For the text-containing cell, return its midpoint in (X, Y) coordinate format. 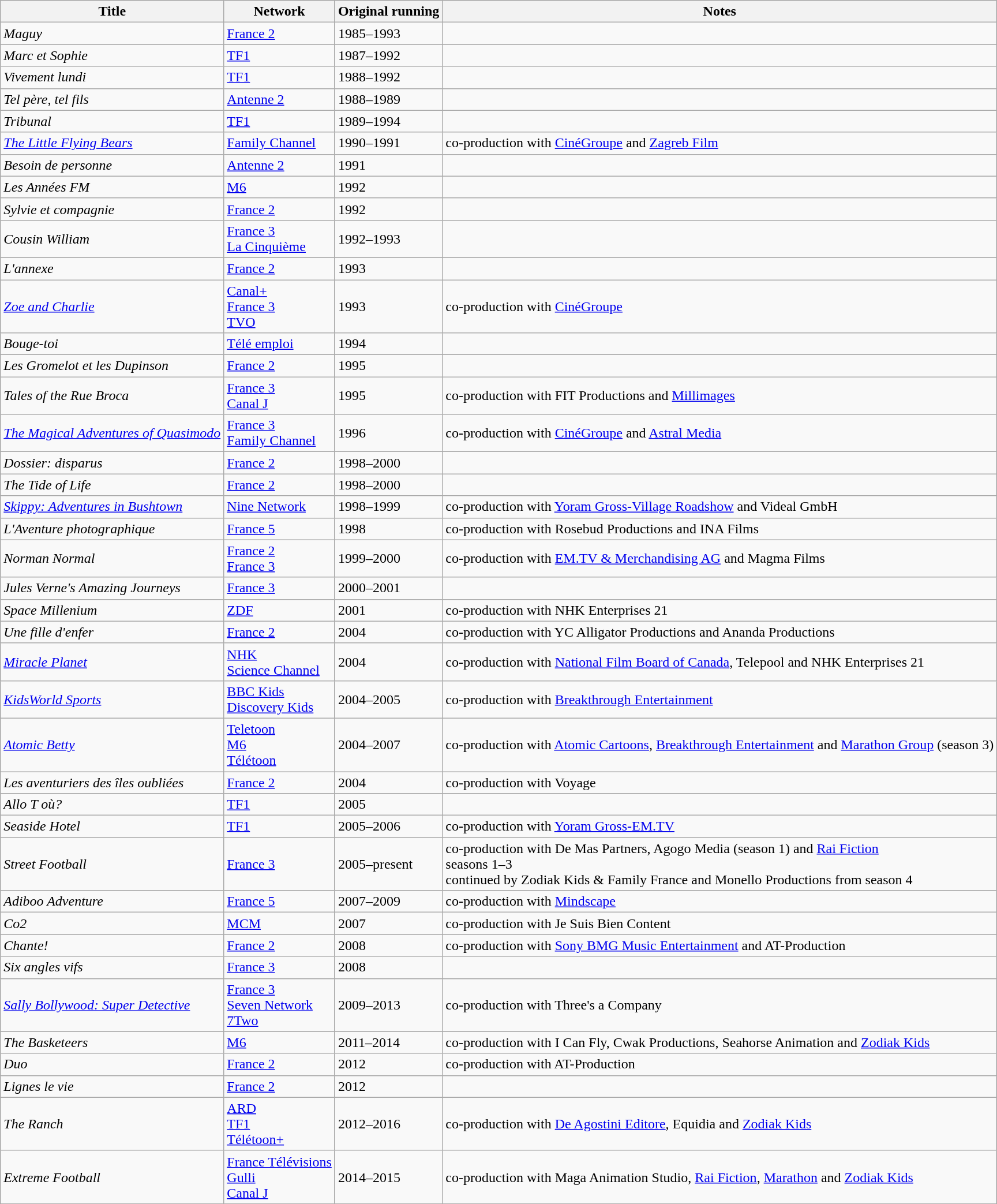
co-production with Sony BMG Music Entertainment and AT-Production (720, 945)
France TélévisionsGulliCanal J (279, 1177)
co-production with I Can Fly, Cwak Productions, Seahorse Animation and Zodiak Kids (720, 1042)
L'Aventure photographique (112, 529)
co-production with Rosebud Productions and INA Films (720, 529)
Co2 (112, 923)
Street Football (112, 864)
Les aventuriers des îles oubliées (112, 782)
Allo T où? (112, 805)
KidsWorld Sports (112, 700)
1996 (388, 433)
1988–1992 (388, 77)
2009–2013 (388, 1005)
Miracle Planet (112, 661)
BBC KidsDiscovery Kids (279, 700)
Chante! (112, 945)
Les Années FM (112, 187)
Canal+France 3TVO (279, 306)
co-production with CinéGroupe (720, 306)
co-production with CinéGroupe and Zagreb Film (720, 143)
co-production with YC Alligator Productions and Ananda Productions (720, 632)
Zoe and Charlie (112, 306)
Family Channel (279, 143)
Six angles vifs (112, 967)
2007 (388, 923)
Tel père, tel fils (112, 99)
Sally Bollywood: Super Detective (112, 1005)
NHKScience Channel (279, 661)
France 3La Cinquième (279, 239)
co-production with NHK Enterprises 21 (720, 610)
2005–present (388, 864)
1998–1999 (388, 507)
Adiboo Adventure (112, 902)
Dossier: disparus (112, 463)
2012–2016 (388, 1124)
co-production with Je Suis Bien Content (720, 923)
2005–2006 (388, 827)
1987–1992 (388, 55)
co-production with Three's a Company (720, 1005)
co-production with National Film Board of Canada, Telepool and NHK Enterprises 21 (720, 661)
Jules Verne's Amazing Journeys (112, 588)
co-production with Breakthrough Entertainment (720, 700)
Title (112, 12)
1992–1993 (388, 239)
2011–2014 (388, 1042)
Vivement lundi (112, 77)
co-production with AT-Production (720, 1064)
1990–1991 (388, 143)
Duo (112, 1064)
Lignes le vie (112, 1086)
Tales of the Rue Broca (112, 396)
Space Millenium (112, 610)
2004–2007 (388, 745)
Extreme Football (112, 1177)
Cousin William (112, 239)
The Basketeers (112, 1042)
co-production with Maga Animation Studio, Rai Fiction, Marathon and Zodiak Kids (720, 1177)
Norman Normal (112, 559)
Télé emploi (279, 344)
Maguy (112, 33)
France 3Canal J (279, 396)
Seaside Hotel (112, 827)
co-production with Yoram Gross-EM.TV (720, 827)
2005 (388, 805)
co-production with De Agostini Editore, Equidia and Zodiak Kids (720, 1124)
Bouge-toi (112, 344)
co-production with Atomic Cartoons, Breakthrough Entertainment and Marathon Group (season 3) (720, 745)
1994 (388, 344)
2014–2015 (388, 1177)
The Magical Adventures of Quasimodo (112, 433)
L'annexe (112, 268)
2001 (388, 610)
Original running (388, 12)
Skippy: Adventures in Bushtown (112, 507)
Tribunal (112, 121)
Une fille d'enfer (112, 632)
co-production with Voyage (720, 782)
1989–1994 (388, 121)
ZDF (279, 610)
France 3Seven Network7Two (279, 1005)
1985–1993 (388, 33)
co-production with Mindscape (720, 902)
1988–1989 (388, 99)
1998 (388, 529)
France 3Family Channel (279, 433)
Network (279, 12)
co-production with Yoram Gross-Village Roadshow and Videal GmbH (720, 507)
The Tide of Life (112, 485)
Les Gromelot et les Dupinson (112, 366)
2007–2009 (388, 902)
co-production with CinéGroupe and Astral Media (720, 433)
Sylvie et compagnie (112, 209)
co-production with FIT Productions and Millimages (720, 396)
Atomic Betty (112, 745)
ARDTF1Télétoon+ (279, 1124)
1999–2000 (388, 559)
Marc et Sophie (112, 55)
France 2France 3 (279, 559)
2004–2005 (388, 700)
MCM (279, 923)
The Little Flying Bears (112, 143)
TeletoonM6Télétoon (279, 745)
co-production with EM.TV & Merchandising AG and Magma Films (720, 559)
Besoin de personne (112, 165)
1991 (388, 165)
2000–2001 (388, 588)
The Ranch (112, 1124)
Notes (720, 12)
Nine Network (279, 507)
